Determine the [X, Y] coordinate at the center of the cell enclosing the given text.  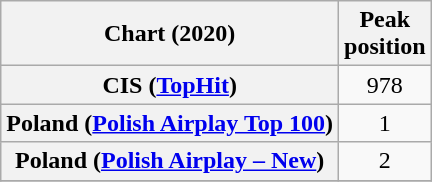
CIS (TopHit) [170, 85]
1 [385, 123]
Chart (2020) [170, 34]
Peakposition [385, 34]
2 [385, 161]
Poland (Polish Airplay – New) [170, 161]
978 [385, 85]
Poland (Polish Airplay Top 100) [170, 123]
